Detect which cell encompasses the target text, then output its [X, Y] center coordinate. 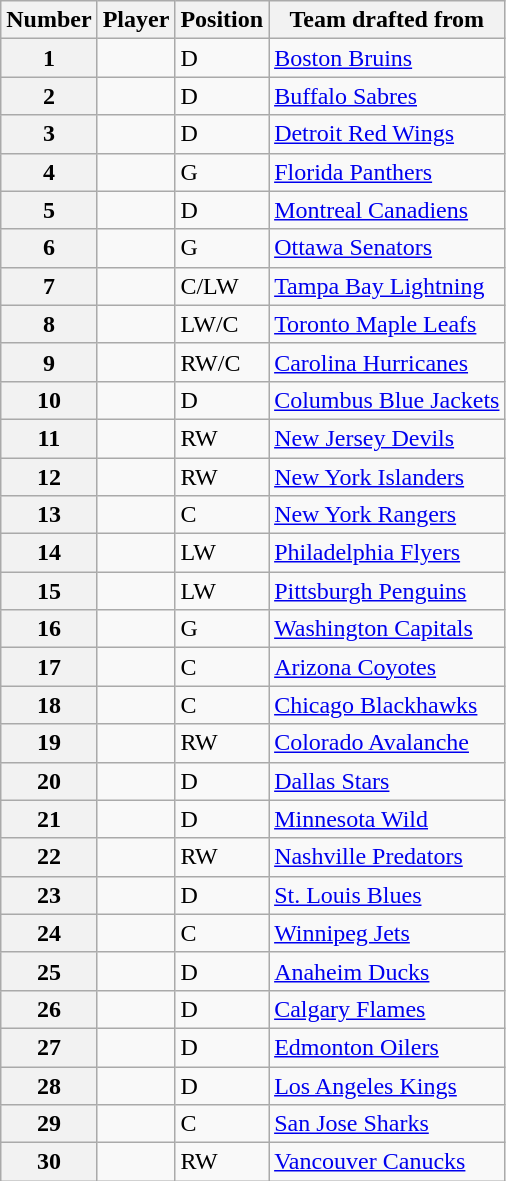
Tampa Bay Lightning [387, 286]
Vancouver Canucks [387, 1162]
Washington Capitals [387, 629]
7 [49, 286]
Philadelphia Flyers [387, 553]
20 [49, 781]
29 [49, 1124]
16 [49, 629]
1 [49, 58]
Calgary Flames [387, 1009]
28 [49, 1085]
Toronto Maple Leafs [387, 324]
2 [49, 96]
Detroit Red Wings [387, 134]
Arizona Coyotes [387, 667]
Edmonton Oilers [387, 1047]
Carolina Hurricanes [387, 362]
Number [49, 20]
10 [49, 400]
St. Louis Blues [387, 895]
18 [49, 705]
New York Islanders [387, 477]
San Jose Sharks [387, 1124]
Chicago Blackhawks [387, 705]
New York Rangers [387, 515]
26 [49, 1009]
22 [49, 857]
RW/C [222, 362]
Colorado Avalanche [387, 743]
6 [49, 248]
Ottawa Senators [387, 248]
New Jersey Devils [387, 438]
23 [49, 895]
13 [49, 515]
Team drafted from [387, 20]
Florida Panthers [387, 172]
19 [49, 743]
Pittsburgh Penguins [387, 591]
Position [222, 20]
Nashville Predators [387, 857]
8 [49, 324]
30 [49, 1162]
C/LW [222, 286]
Los Angeles Kings [387, 1085]
17 [49, 667]
Montreal Canadiens [387, 210]
24 [49, 933]
Boston Bruins [387, 58]
4 [49, 172]
5 [49, 210]
Dallas Stars [387, 781]
15 [49, 591]
Columbus Blue Jackets [387, 400]
LW/C [222, 324]
27 [49, 1047]
14 [49, 553]
9 [49, 362]
21 [49, 819]
Player [136, 20]
Minnesota Wild [387, 819]
Buffalo Sabres [387, 96]
12 [49, 477]
3 [49, 134]
Anaheim Ducks [387, 971]
Winnipeg Jets [387, 933]
25 [49, 971]
11 [49, 438]
